Search for the cell housing the specified text and yield its (X, Y) center coordinate. 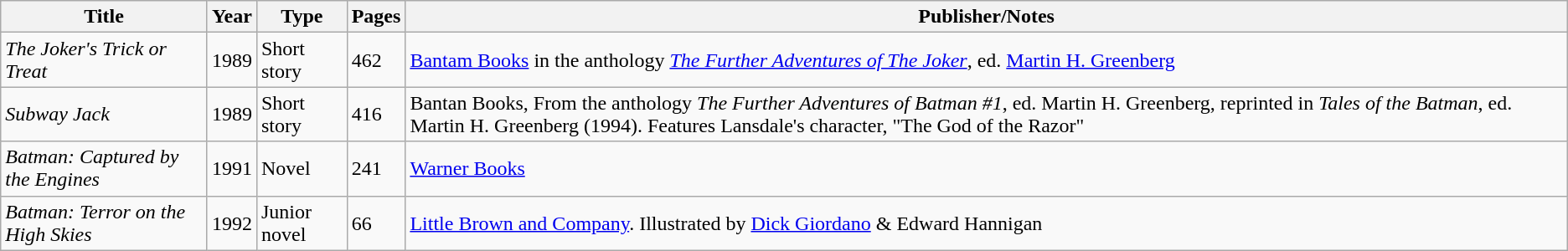
1991 (231, 169)
Title (104, 17)
416 (376, 114)
Batman: Terror on the High Skies (104, 223)
Novel (302, 169)
Little Brown and Company. Illustrated by Dick Giordano & Edward Hannigan (987, 223)
Year (231, 17)
462 (376, 60)
Type (302, 17)
Pages (376, 17)
Publisher/Notes (987, 17)
Warner Books (987, 169)
66 (376, 223)
Bantam Books in the anthology The Further Adventures of The Joker, ed. Martin H. Greenberg (987, 60)
1992 (231, 223)
Subway Jack (104, 114)
Batman: Captured by the Engines (104, 169)
Junior novel (302, 223)
241 (376, 169)
The Joker's Trick or Treat (104, 60)
